From the cell containing the given text, extract its center point as (X, Y) coordinate. 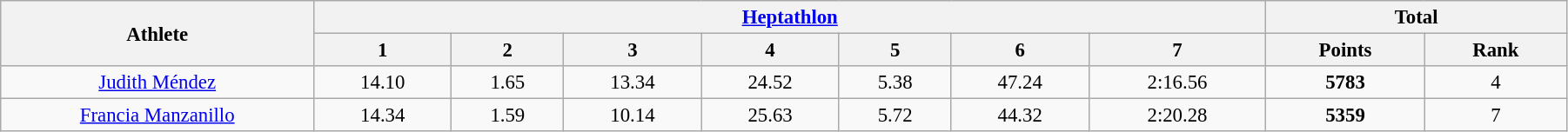
14.34 (383, 115)
6 (1020, 50)
2 (508, 50)
Francia Manzanillo (157, 115)
1.65 (508, 82)
24.52 (770, 82)
13.34 (633, 82)
Athlete (157, 33)
47.24 (1020, 82)
5 (895, 50)
1 (383, 50)
Total (1417, 17)
44.32 (1020, 115)
Heptathlon (790, 17)
5.72 (895, 115)
Points (1345, 50)
Judith Méndez (157, 82)
2:16.56 (1177, 82)
25.63 (770, 115)
5359 (1345, 115)
10.14 (633, 115)
14.10 (383, 82)
1.59 (508, 115)
3 (633, 50)
2:20.28 (1177, 115)
Rank (1495, 50)
5.38 (895, 82)
5783 (1345, 82)
